Return (x, y) of the center of cell containing provided text 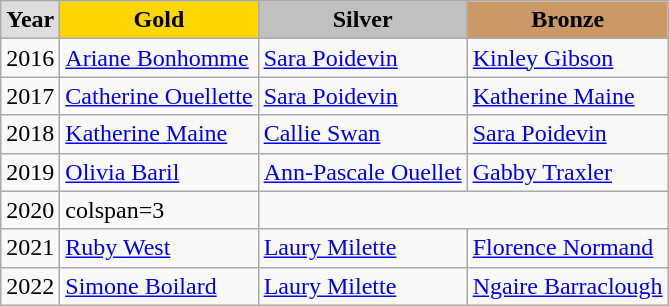
2019 (30, 172)
Olivia Baril (159, 172)
Simone Boilard (159, 286)
colspan=3 (159, 210)
Year (30, 20)
Gold (159, 20)
Kinley Gibson (568, 58)
Gabby Traxler (568, 172)
Bronze (568, 20)
Florence Normand (568, 248)
2016 (30, 58)
2020 (30, 210)
Silver (362, 20)
2018 (30, 134)
Callie Swan (362, 134)
Ariane Bonhomme (159, 58)
2022 (30, 286)
Catherine Ouellette (159, 96)
2021 (30, 248)
Ruby West (159, 248)
2017 (30, 96)
Ngaire Barraclough (568, 286)
Ann-Pascale Ouellet (362, 172)
